Scan for the cell matching the given text and deliver its [X, Y] coordinate at center. 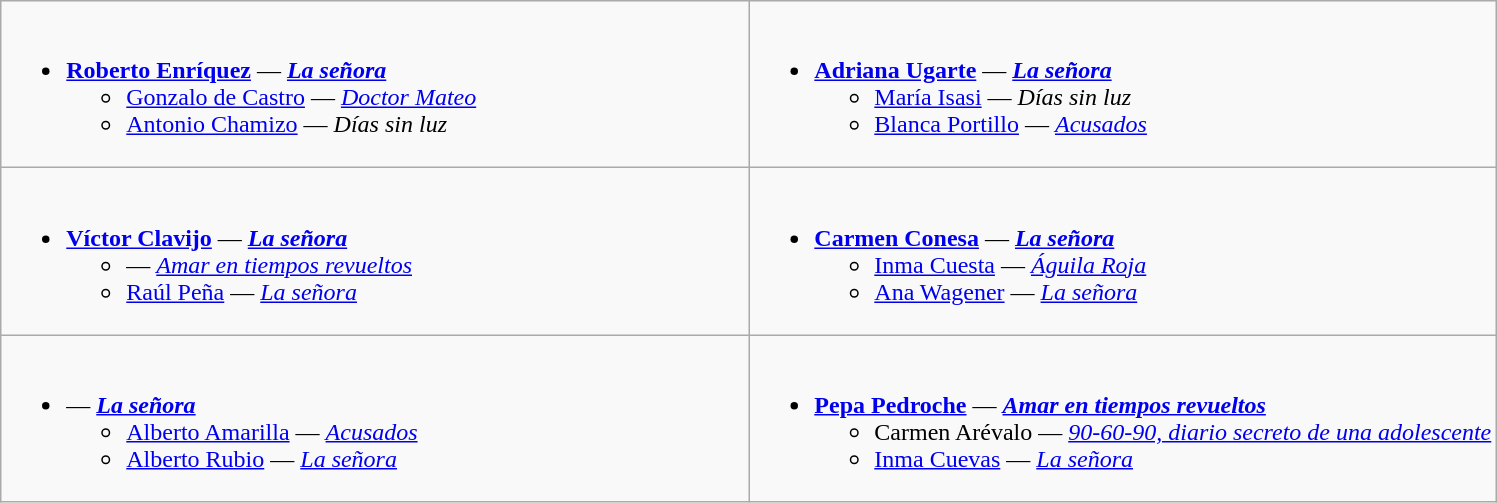
— La señoraAlberto Amarilla — AcusadosAlberto Rubio — La señora [375, 418]
Pepa Pedroche — Amar en tiempos revueltosCarmen Arévalo — 90-60-90, diario secreto de una adolescenteInma Cuevas — La señora [1123, 418]
Adriana Ugarte — La señoraMaría Isasi — Días sin luzBlanca Portillo — Acusados [1123, 84]
Roberto Enríquez — La señoraGonzalo de Castro — Doctor MateoAntonio Chamizo — Días sin luz [375, 84]
Carmen Conesa — La señoraInma Cuesta — Águila RojaAna Wagener — La señora [1123, 252]
Víctor Clavijo — La señora — Amar en tiempos revueltosRaúl Peña — La señora [375, 252]
